Provide the (x, y) coordinate of the cell's center where the given text is located.  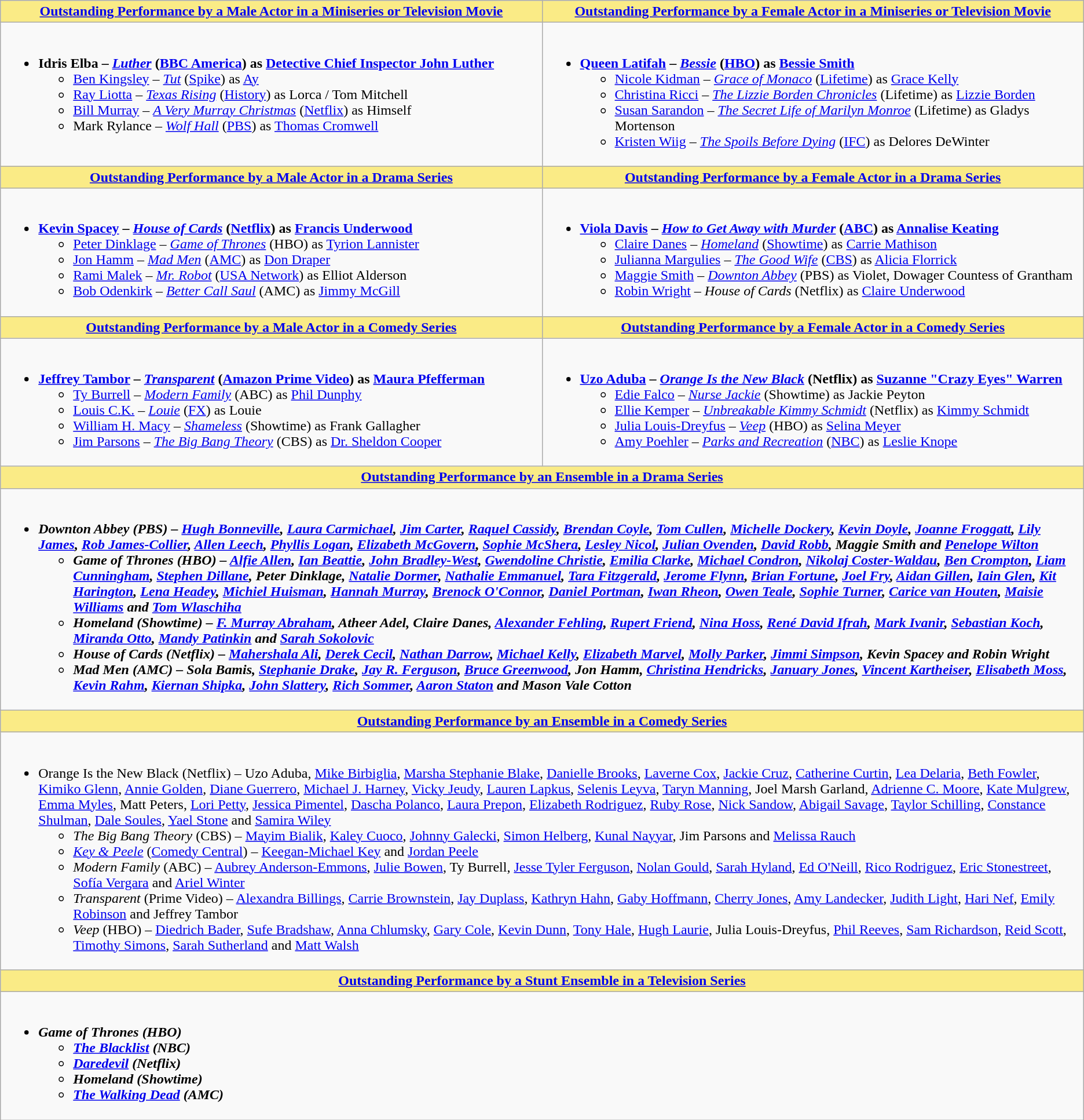
Outstanding Performance by a Male Actor in a Drama Series (271, 177)
Outstanding Performance by a Male Actor in a Miniseries or Television Movie (271, 12)
Game of Thrones (HBO)The Blacklist (NBC)Daredevil (Netflix)Homeland (Showtime)The Walking Dead (AMC) (542, 1055)
Outstanding Performance by a Female Actor in a Miniseries or Television Movie (813, 12)
Outstanding Performance by a Female Actor in a Comedy Series (813, 327)
Outstanding Performance by an Ensemble in a Drama Series (542, 477)
Outstanding Performance by an Ensemble in a Comedy Series (542, 721)
Outstanding Performance by a Male Actor in a Comedy Series (271, 327)
Outstanding Performance by a Female Actor in a Drama Series (813, 177)
Outstanding Performance by a Stunt Ensemble in a Television Series (542, 980)
